Provide the [X, Y] coordinate of the cell's center where the given text is located.  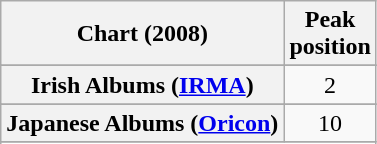
2 [330, 85]
Irish Albums (IRMA) [142, 85]
Peakposition [330, 34]
Chart (2008) [142, 34]
10 [330, 123]
Japanese Albums (Oricon) [142, 123]
